Determine the [x, y] coordinate at the center of the cell enclosing the given text.  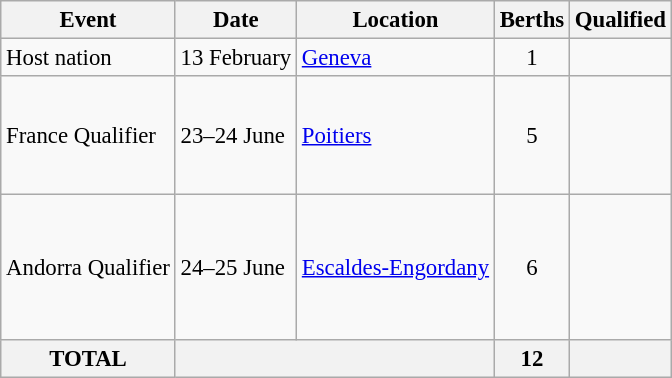
Geneva [396, 58]
Host nation [88, 58]
Berths [532, 20]
Escaldes-Engordany [396, 268]
France Qualifier [88, 136]
13 February [236, 58]
6 [532, 268]
23–24 June [236, 136]
12 [532, 359]
5 [532, 136]
1 [532, 58]
Date [236, 20]
Andorra Qualifier [88, 268]
Qualified [621, 20]
Location [396, 20]
TOTAL [88, 359]
Poitiers [396, 136]
Event [88, 20]
24–25 June [236, 268]
